Search for the cell housing the specified text and yield its [X, Y] center coordinate. 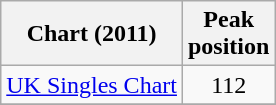
Chart (2011) [92, 34]
Peakposition [228, 34]
112 [228, 85]
UK Singles Chart [92, 85]
